Scan for the cell matching the given text and deliver its [x, y] coordinate at center. 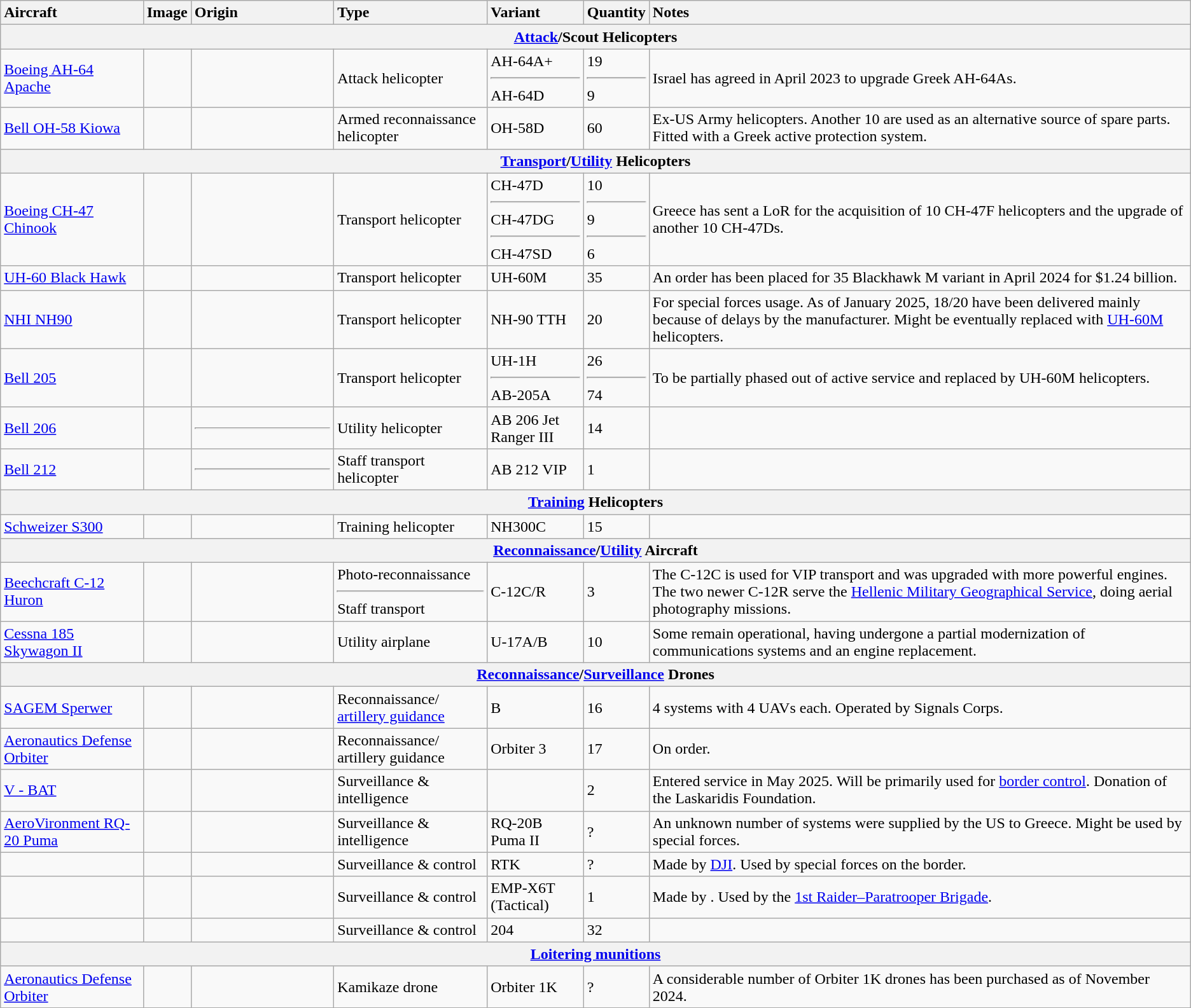
Beechcraft C-12 Huron [72, 592]
Attack helicopter [411, 78]
Kamikaze drone [411, 987]
16 [616, 707]
Boeing CH-47 Chinook [72, 219]
Made by DJI. Used by special forces on the border. [920, 864]
Type [411, 13]
CH-47DCH-47DGCH-47SD [536, 219]
U-17A/B [536, 642]
35 [616, 278]
Training Helicopters [595, 502]
2674 [616, 378]
Bell 212 [72, 469]
SAGEM Sperwer [72, 707]
Bell 205 [72, 378]
Israel has agreed in April 2023 to upgrade Greek AH-64As. [920, 78]
Bell OH-58 Kiowa [72, 128]
199 [616, 78]
Armed reconnaissance helicopter [411, 128]
Schweizer S300 [72, 526]
10 [616, 642]
Some remain operational, having undergone a partial modernization of communications systems and an engine replacement. [920, 642]
RQ-20B Puma II [536, 832]
Quantity [616, 13]
To be partially phased out of active service and replaced by UH-60M helicopters. [920, 378]
60 [616, 128]
Notes [920, 13]
Greece has sent a LoR for the acquisition of 10 CH-47F helicopters and the upgrade of another 10 CH-47Ds. [920, 219]
17 [616, 749]
Staff transport helicopter [411, 469]
Variant [536, 13]
UH-60M [536, 278]
Reconnaissance/Surveillance Drones [595, 675]
Photo-reconnaissanceStaff transport [411, 592]
C-12C/R [536, 592]
B [536, 707]
Utility helicopter [411, 427]
Transport/Utility Helicopters [595, 161]
An order has been placed for 35 Blackhawk M variant in April 2024 for $1.24 billion. [920, 278]
Reconnaissance/Utility Aircraft [595, 551]
Image [167, 13]
32 [616, 930]
Entered service in May 2025. Will be primarily used for border control. Donation of the Laskaridis Foundation. [920, 790]
Made by . Used by the 1st Raider–Paratrooper Brigade. [920, 897]
Orbiter 1K [536, 987]
Loitering munitions [595, 954]
NH-90 TTH [536, 319]
Ex-US Army helicopters. Another 10 are used as an alternative source of spare parts. Fitted with a Greek active protection system. [920, 128]
3 [616, 592]
NH300C [536, 526]
15 [616, 526]
14 [616, 427]
RTK [536, 864]
On order. [920, 749]
V - BAT [72, 790]
Boeing AH-64 Apache [72, 78]
20 [616, 319]
Attack/Scout Helicopters [595, 37]
Utility airplane [411, 642]
Training helicopter [411, 526]
2 [616, 790]
4 systems with 4 UAVs each. Operated by Signals Corps. [920, 707]
A considerable number of Orbiter 1K drones has been purchased as of November 2024. [920, 987]
1096 [616, 219]
EMP-X6T (Tactical) [536, 897]
UH-1H ΑB-205A [536, 378]
AB 206 Jet Ranger III [536, 427]
UH-60 Black Hawk [72, 278]
AeroVironment RQ-20 Puma [72, 832]
AH-64A+AH-64D [536, 78]
Cessna 185 Skywagon II [72, 642]
OH-58D [536, 128]
An unknown number of systems were supplied by the US to Greece. Might be used by special forces. [920, 832]
NHI NH90 [72, 319]
Bell 206 [72, 427]
Origin [262, 13]
204 [536, 930]
Aircraft [72, 13]
AB 212 VIP [536, 469]
Orbiter 3 [536, 749]
